Return (x, y) of the center of cell containing provided text 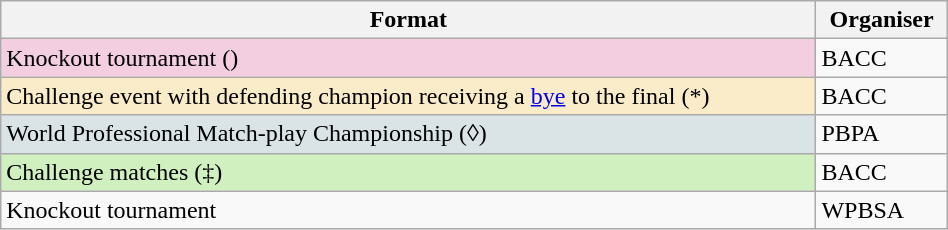
World Professional Match-play Championship (◊) (408, 134)
WPBSA (882, 210)
Challenge matches (‡) (408, 172)
Format (408, 20)
Organiser (882, 20)
Knockout tournament () (408, 58)
Challenge event with defending champion receiving a bye to the final (*) (408, 96)
Knockout tournament (408, 210)
PBPA (882, 134)
